Search for the cell housing the specified text and yield its [X, Y] center coordinate. 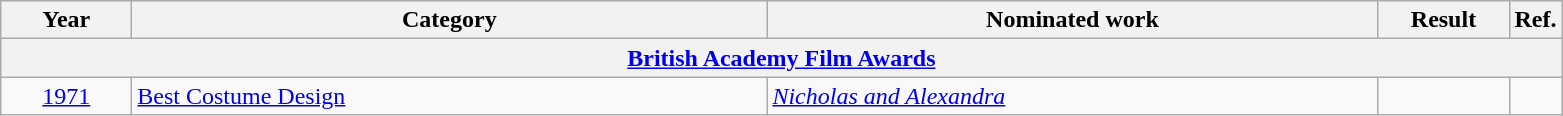
Result [1444, 20]
Ref. [1536, 20]
1971 [66, 96]
Category [450, 20]
Year [66, 20]
British Academy Film Awards [782, 58]
Nicholas and Alexandra [1072, 96]
Best Costume Design [450, 96]
Nominated work [1072, 20]
